Return the [x, y] coordinate for the center point of the cell that contains the specified text.  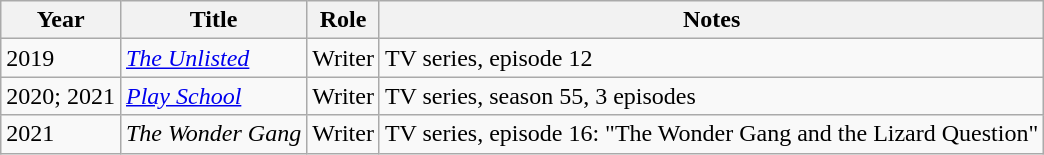
TV series, season 55, 3 episodes [711, 96]
2020; 2021 [61, 96]
Title [213, 20]
Role [344, 20]
2021 [61, 134]
Year [61, 20]
TV series, episode 12 [711, 58]
Play School [213, 96]
The Wonder Gang [213, 134]
Notes [711, 20]
TV series, episode 16: "The Wonder Gang and the Lizard Question" [711, 134]
2019 [61, 58]
The Unlisted [213, 58]
